Locate the cell with the specified text and output its (X, Y) center coordinate. 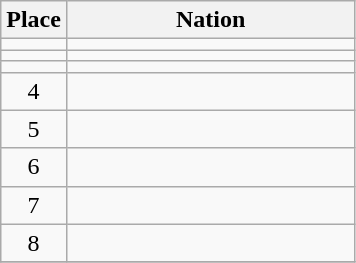
7 (34, 205)
5 (34, 129)
Place (34, 20)
Nation (210, 20)
8 (34, 243)
6 (34, 167)
4 (34, 91)
